Extract the (X, Y) coordinate from the center of the cell holding the provided text.  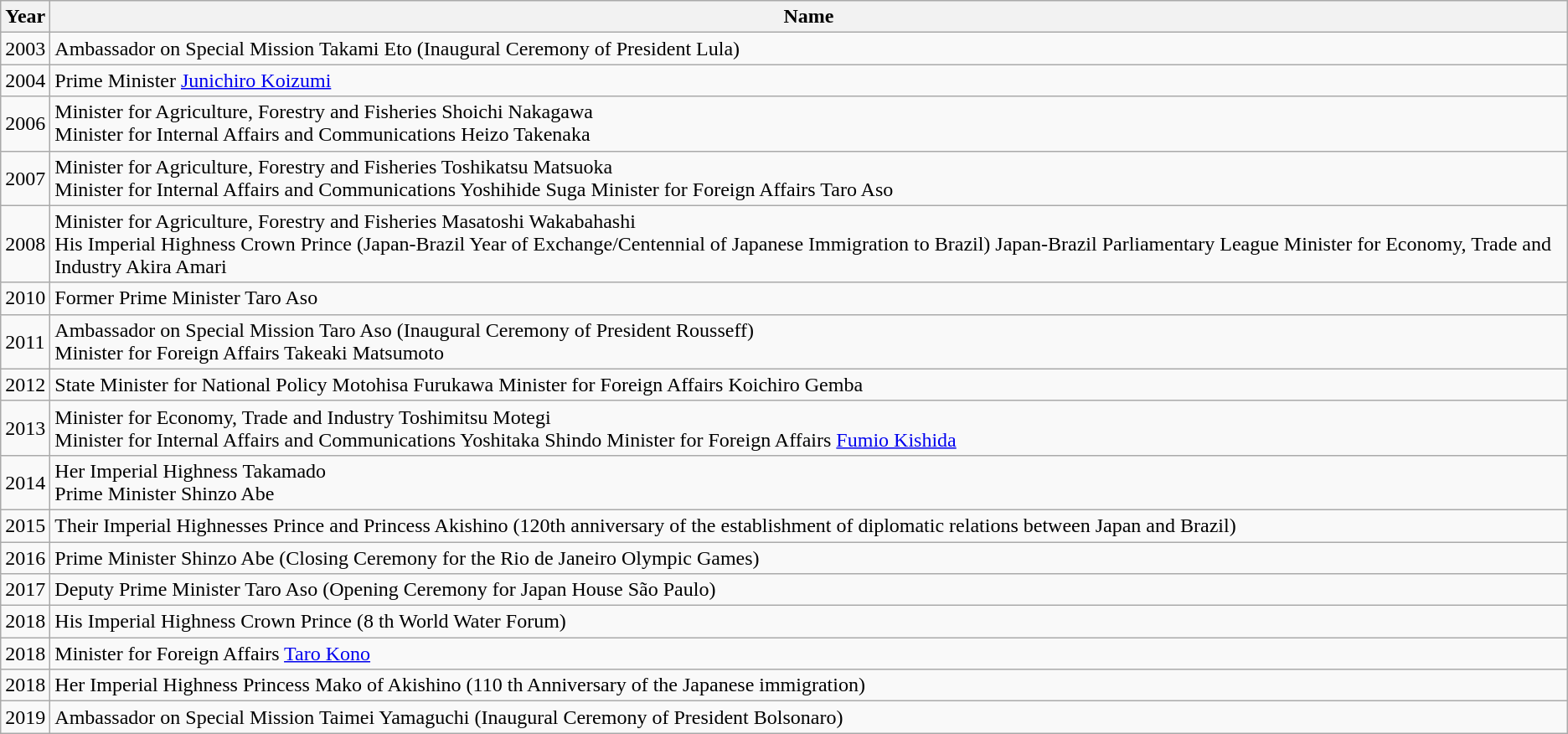
Prime Minister Junichiro Koizumi (809, 80)
Ambassador on Special Mission Taimei Yamaguchi (Inaugural Ceremony of President Bolsonaro) (809, 717)
Her Imperial Highness TakamadoPrime Minister Shinzo Abe (809, 483)
Deputy Prime Minister Taro Aso (Opening Ceremony for Japan House São Paulo) (809, 590)
2006 (25, 124)
State Minister for National Policy Motohisa Furukawa Minister for Foreign Affairs Koichiro Gemba (809, 385)
Name (809, 17)
Minister for Foreign Affairs Taro Kono (809, 654)
Former Prime Minister Taro Aso (809, 298)
2015 (25, 525)
2007 (25, 178)
2008 (25, 244)
2017 (25, 590)
2019 (25, 717)
2010 (25, 298)
His Imperial Highness Crown Prince (8 th World Water Forum) (809, 622)
Year (25, 17)
2011 (25, 342)
Ambassador on Special Mission Takami Eto (Inaugural Ceremony of President Lula) (809, 49)
2016 (25, 557)
2003 (25, 49)
2004 (25, 80)
Her Imperial Highness Princess Mako of Akishino (110 th Anniversary of the Japanese immigration) (809, 685)
Minister for Agriculture, Forestry and Fisheries Shoichi NakagawaMinister for Internal Affairs and Communications Heizo Takenaka (809, 124)
2012 (25, 385)
2014 (25, 483)
Prime Minister Shinzo Abe (Closing Ceremony for the Rio de Janeiro Olympic Games) (809, 557)
Their Imperial Highnesses Prince and Princess Akishino (120th anniversary of the establishment of diplomatic relations between Japan and Brazil) (809, 525)
2013 (25, 427)
Ambassador on Special Mission Taro Aso (Inaugural Ceremony of President Rousseff)Minister for Foreign Affairs Takeaki Matsumoto (809, 342)
